Extract the [X, Y] coordinate from the center of the cell holding the provided text.  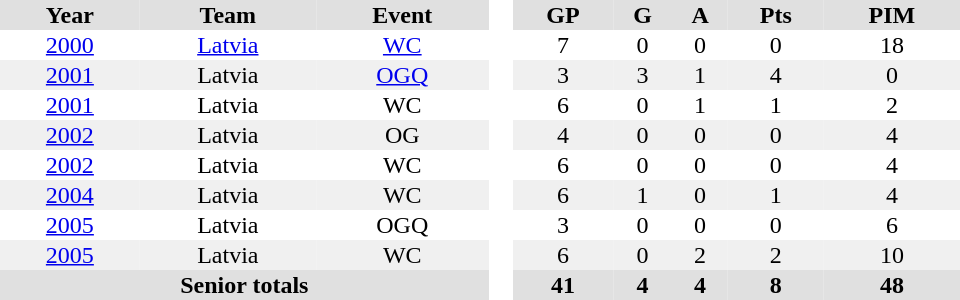
Event [402, 15]
41 [563, 285]
Team [228, 15]
GP [563, 15]
48 [892, 285]
Year [70, 15]
8 [776, 285]
2000 [70, 45]
Senior totals [244, 285]
18 [892, 45]
10 [892, 255]
PIM [892, 15]
OG [402, 135]
Pts [776, 15]
2004 [70, 195]
G [642, 15]
7 [563, 45]
A [700, 15]
